Locate the cell with the specified text and output its (X, Y) center coordinate. 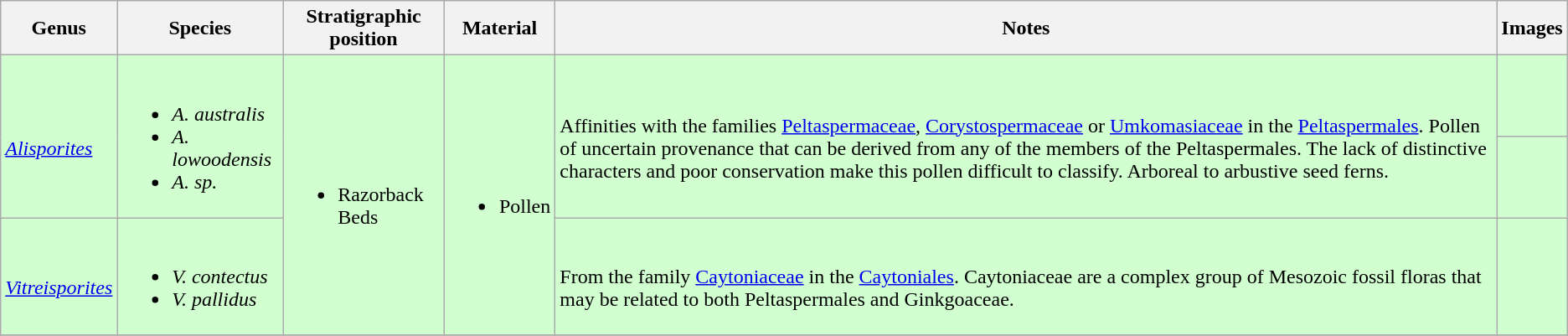
Razorback Beds (364, 195)
Material (499, 28)
Vitreisporites (59, 277)
Images (1532, 28)
Pollen (499, 195)
Alisporites (59, 137)
Species (200, 28)
V. contectusV. pallidus (200, 277)
Stratigraphic position (364, 28)
Notes (1026, 28)
Genus (59, 28)
A. australisA. lowoodensisA. sp. (200, 137)
